Identify which cell holds the provided text, then report its (x, y) central coordinate. 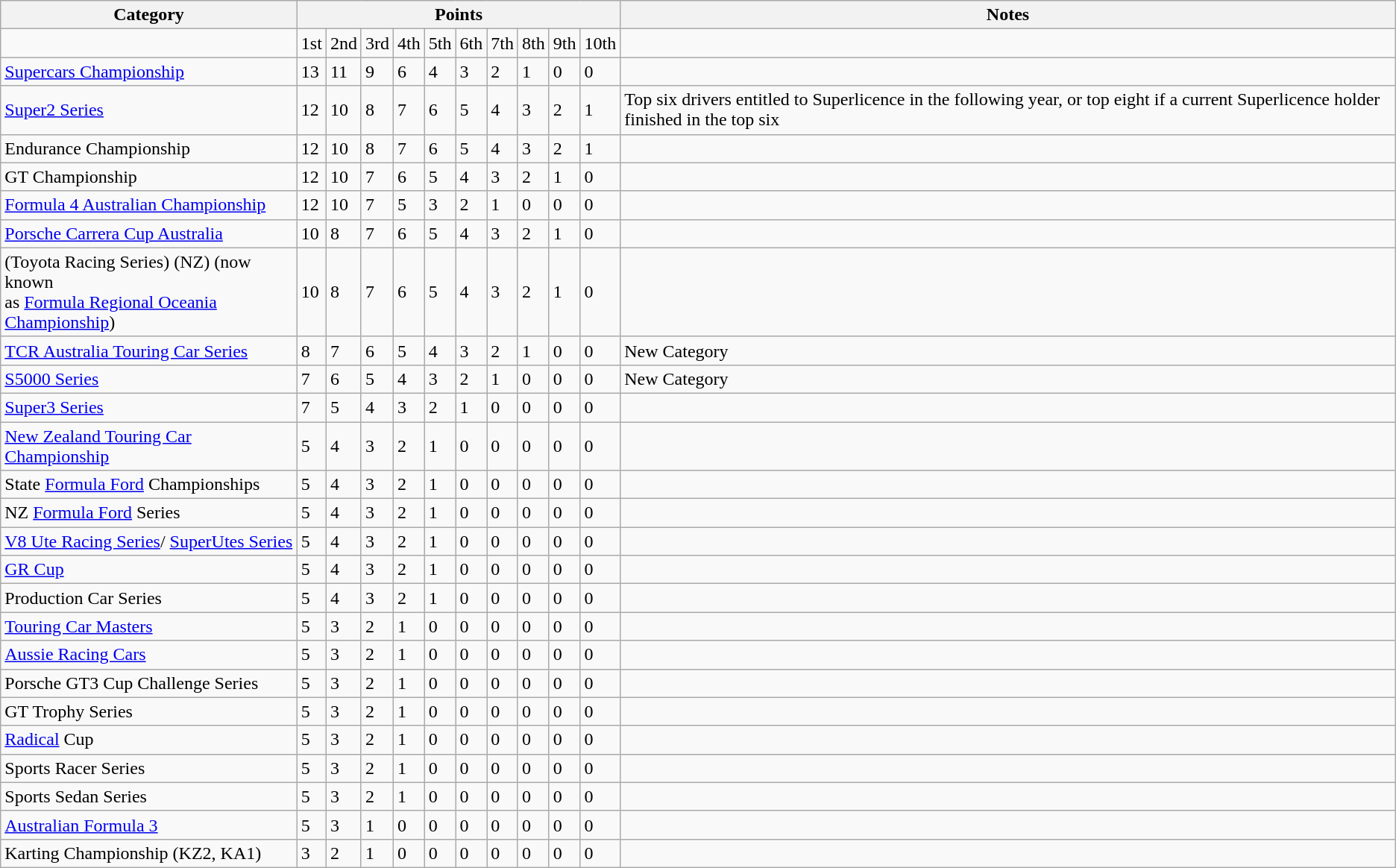
New Zealand Touring Car Championship (149, 446)
1st (312, 43)
Super2 Series (149, 110)
Supercars Championship (149, 72)
TCR Australia Touring Car Series (149, 350)
S5000 Series (149, 379)
Points (458, 15)
9 (377, 72)
State Formula Ford Championships (149, 485)
Touring Car Masters (149, 626)
GR Cup (149, 570)
7th (503, 43)
11 (343, 72)
Notes (1008, 15)
Porsche Carrera Cup Australia (149, 233)
5th (440, 43)
GT Trophy Series (149, 711)
13 (312, 72)
V8 Ute Racing Series/ SuperUtes Series (149, 541)
Category (149, 15)
Formula 4 Australian Championship (149, 205)
(Toyota Racing Series) (NZ) (now knownas Formula Regional Oceania Championship) (149, 292)
Sports Racer Series (149, 768)
Endurance Championship (149, 148)
Karting Championship (KZ2, KA1) (149, 853)
Porsche GT3 Cup Challenge Series (149, 683)
NZ Formula Ford Series (149, 513)
Aussie Racing Cars (149, 655)
6th (471, 43)
10th (600, 43)
8th (533, 43)
GT Championship (149, 177)
4th (409, 43)
Super3 Series (149, 407)
2nd (343, 43)
Radical Cup (149, 740)
Production Car Series (149, 598)
9th (565, 43)
Australian Formula 3 (149, 825)
Sports Sedan Series (149, 796)
Top six drivers entitled to Superlicence in the following year, or top eight if a current Superlicence holder finished in the top six (1008, 110)
3rd (377, 43)
